Detect which cell encompasses the target text, then output its [x, y] center coordinate. 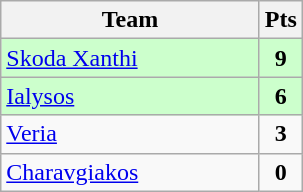
Charavgiakos [130, 172]
Skoda Xanthi [130, 58]
Pts [280, 20]
Team [130, 20]
0 [280, 172]
6 [280, 96]
Ialysos [130, 96]
3 [280, 134]
9 [280, 58]
Veria [130, 134]
